Output the [X, Y] coordinate of the center of the cell containing the given text.  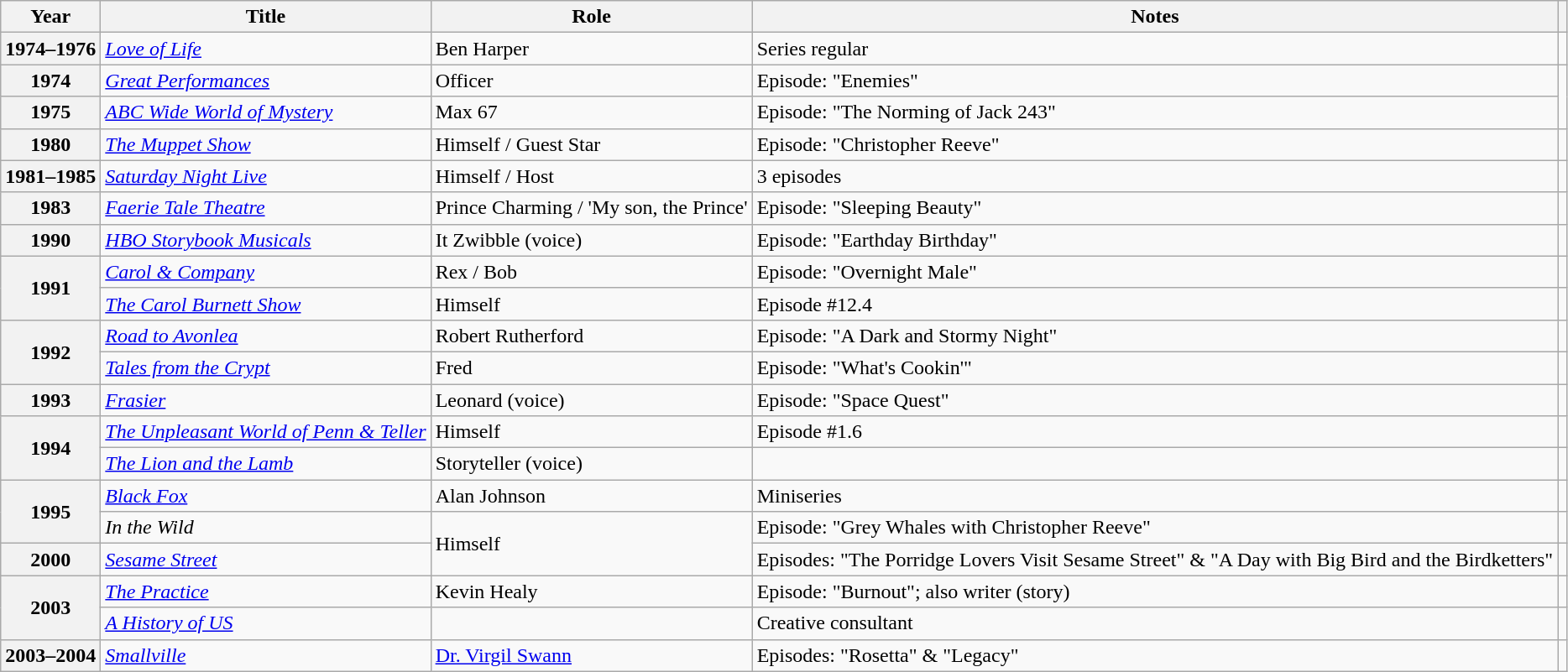
Title [265, 17]
Episode: "Earthday Birthday" [1155, 240]
Leonard (voice) [591, 400]
Episode #12.4 [1155, 304]
Storyteller (voice) [591, 464]
HBO Storybook Musicals [265, 240]
ABC Wide World of Mystery [265, 112]
Himself / Host [591, 176]
1995 [50, 512]
Road to Avonlea [265, 336]
Tales from the Crypt [265, 367]
Episode: "Space Quest" [1155, 400]
1974–1976 [50, 49]
Smallville [265, 655]
Kevin Healy [591, 591]
Carol & Company [265, 272]
Series regular [1155, 49]
Officer [591, 81]
Episode: "What's Cookin'" [1155, 367]
In the Wild [265, 528]
The Lion and the Lamb [265, 464]
Prince Charming / 'My son, the Prince' [591, 208]
Episode: "Christopher Reeve" [1155, 144]
2000 [50, 560]
1991 [50, 288]
The Carol Burnett Show [265, 304]
1993 [50, 400]
Faerie Tale Theatre [265, 208]
Notes [1155, 17]
1974 [50, 81]
1990 [50, 240]
1975 [50, 112]
1992 [50, 352]
Love of Life [265, 49]
Episode: "Grey Whales with Christopher Reeve" [1155, 528]
Episodes: "Rosetta" & "Legacy" [1155, 655]
Episode: "A Dark and Stormy Night" [1155, 336]
Creative consultant [1155, 623]
The Muppet Show [265, 144]
1983 [50, 208]
Black Fox [265, 496]
Robert Rutherford [591, 336]
Saturday Night Live [265, 176]
2003 [50, 607]
Episode: "Overnight Male" [1155, 272]
Miniseries [1155, 496]
1994 [50, 448]
3 episodes [1155, 176]
Great Performances [265, 81]
1980 [50, 144]
Himself / Guest Star [591, 144]
Fred [591, 367]
Alan Johnson [591, 496]
2003–2004 [50, 655]
It Zwibble (voice) [591, 240]
Dr. Virgil Swann [591, 655]
Frasier [265, 400]
Max 67 [591, 112]
A History of US [265, 623]
Role [591, 17]
Episode #1.6 [1155, 432]
Episode: "Sleeping Beauty" [1155, 208]
1981–1985 [50, 176]
Year [50, 17]
Sesame Street [265, 560]
The Practice [265, 591]
Episode: "Enemies" [1155, 81]
Rex / Bob [591, 272]
Episode: "The Norming of Jack 243" [1155, 112]
Episodes: "The Porridge Lovers Visit Sesame Street" & "A Day with Big Bird and the Birdketters" [1155, 560]
Ben Harper [591, 49]
Episode: "Burnout"; also writer (story) [1155, 591]
The Unpleasant World of Penn & Teller [265, 432]
